Capture the cell that displays the provided text and extract its (x, y) central coordinate. 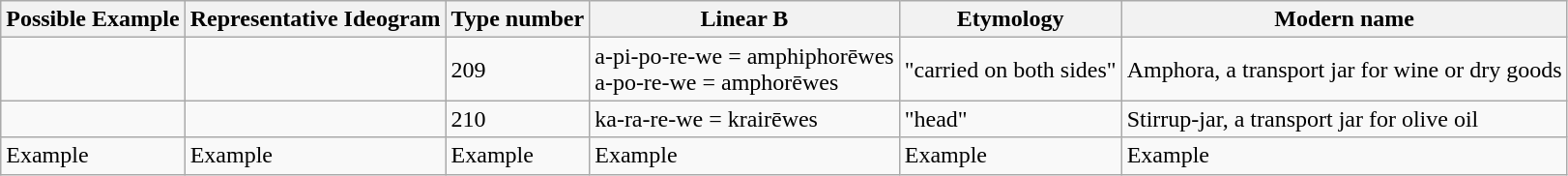
"head" (1010, 119)
ka-ra-re-we = krairēwes (744, 119)
a-pi-po-re-we = amphiphorēwesa-po-re-we = amphorēwes (744, 70)
Possible Example (93, 19)
210 (518, 119)
Representative Ideogram (315, 19)
Etymology (1010, 19)
"carried on both sides" (1010, 70)
Modern name (1344, 19)
Linear B (744, 19)
Stirrup-jar, a transport jar for olive oil (1344, 119)
Amphora, a transport jar for wine or dry goods (1344, 70)
209 (518, 70)
Type number (518, 19)
